Provide the [X, Y] coordinate of the cell's center where the given text is located.  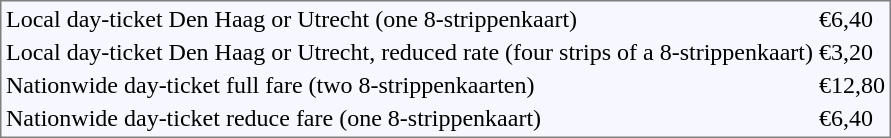
Local day-ticket Den Haag or Utrecht (one 8-strippenkaart) [409, 19]
Nationwide day-ticket reduce fare (one 8-strippenkaart) [409, 119]
€12,80 [852, 85]
€3,20 [852, 53]
Local day-ticket Den Haag or Utrecht, reduced rate (four strips of a 8-strippenkaart) [409, 53]
Nationwide day-ticket full fare (two 8-strippenkaarten) [409, 85]
